Pinpoint the cell where the given text exists, returning its [x, y] midpoint coordinate. 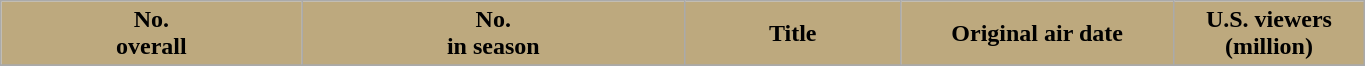
U.S. viewers(million) [1268, 34]
No.in season [494, 34]
Title [793, 34]
No.overall [152, 34]
Original air date [1038, 34]
